Output the [x, y] coordinate of the center of the cell containing the given text.  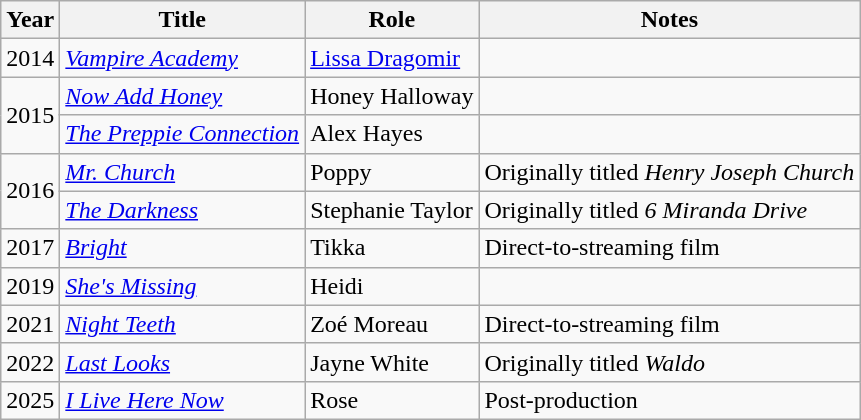
Originally titled Henry Joseph Church [670, 172]
2025 [30, 400]
2016 [30, 191]
Notes [670, 20]
2019 [30, 286]
2014 [30, 58]
Mr. Church [182, 172]
Stephanie Taylor [392, 210]
Role [392, 20]
Heidi [392, 286]
Year [30, 20]
Rose [392, 400]
Lissa Dragomir [392, 58]
Title [182, 20]
She's Missing [182, 286]
Jayne White [392, 362]
2015 [30, 115]
Honey Halloway [392, 96]
Last Looks [182, 362]
Originally titled 6 Miranda Drive [670, 210]
Zoé Moreau [392, 324]
Alex Hayes [392, 134]
The Darkness [182, 210]
Poppy [392, 172]
Vampire Academy [182, 58]
Post-production [670, 400]
2022 [30, 362]
I Live Here Now [182, 400]
2017 [30, 248]
Night Teeth [182, 324]
Originally titled Waldo [670, 362]
Tikka [392, 248]
Bright [182, 248]
Now Add Honey [182, 96]
The Preppie Connection [182, 134]
2021 [30, 324]
